Locate the cell with the specified text and output its (X, Y) center coordinate. 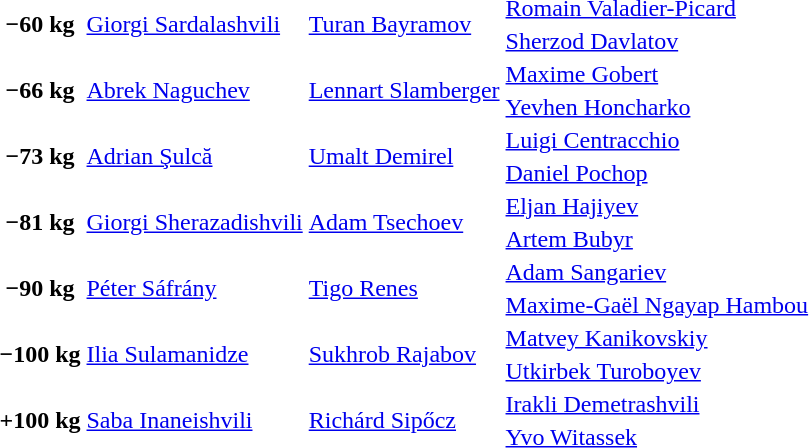
Adam Tsechoev (404, 222)
Tigo Renes (404, 288)
Lennart Slamberger (404, 90)
Giorgi Sherazadishvili (194, 222)
Sukhrob Rajabov (404, 354)
Ilia Sulamanidze (194, 354)
Péter Sáfrány (194, 288)
Umalt Demirel (404, 156)
Abrek Naguchev (194, 90)
Adrian Şulcă (194, 156)
